Extract the [X, Y] coordinate from the center of the cell holding the provided text.  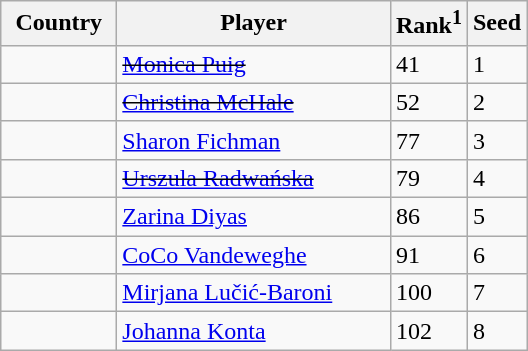
79 [428, 178]
52 [428, 102]
Johanna Konta [254, 331]
1 [496, 64]
Country [59, 24]
91 [428, 255]
Urszula Radwańska [254, 178]
CoCo Vandeweghe [254, 255]
6 [496, 255]
41 [428, 64]
Monica Puig [254, 64]
Zarina Diyas [254, 217]
2 [496, 102]
Christina McHale [254, 102]
7 [496, 293]
Seed [496, 24]
Player [254, 24]
Rank1 [428, 24]
3 [496, 140]
77 [428, 140]
102 [428, 331]
100 [428, 293]
5 [496, 217]
4 [496, 178]
8 [496, 331]
Sharon Fichman [254, 140]
Mirjana Lučić-Baroni [254, 293]
86 [428, 217]
